Identify which cell holds the provided text, then report its (X, Y) central coordinate. 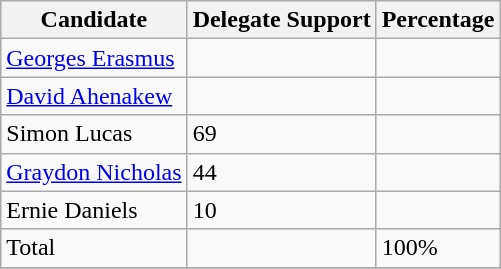
Graydon Nicholas (94, 172)
Candidate (94, 20)
10 (282, 210)
Total (94, 248)
Delegate Support (282, 20)
44 (282, 172)
Ernie Daniels (94, 210)
69 (282, 134)
Georges Erasmus (94, 58)
Simon Lucas (94, 134)
David Ahenakew (94, 96)
100% (438, 248)
Percentage (438, 20)
